Find where the given text appears and provide that cell's center as (X, Y) coordinate. 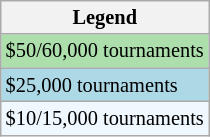
$25,000 tournaments (105, 85)
Legend (105, 17)
$50/60,000 tournaments (105, 51)
$10/15,000 tournaments (105, 118)
